Capture the cell that displays the provided text and extract its (X, Y) central coordinate. 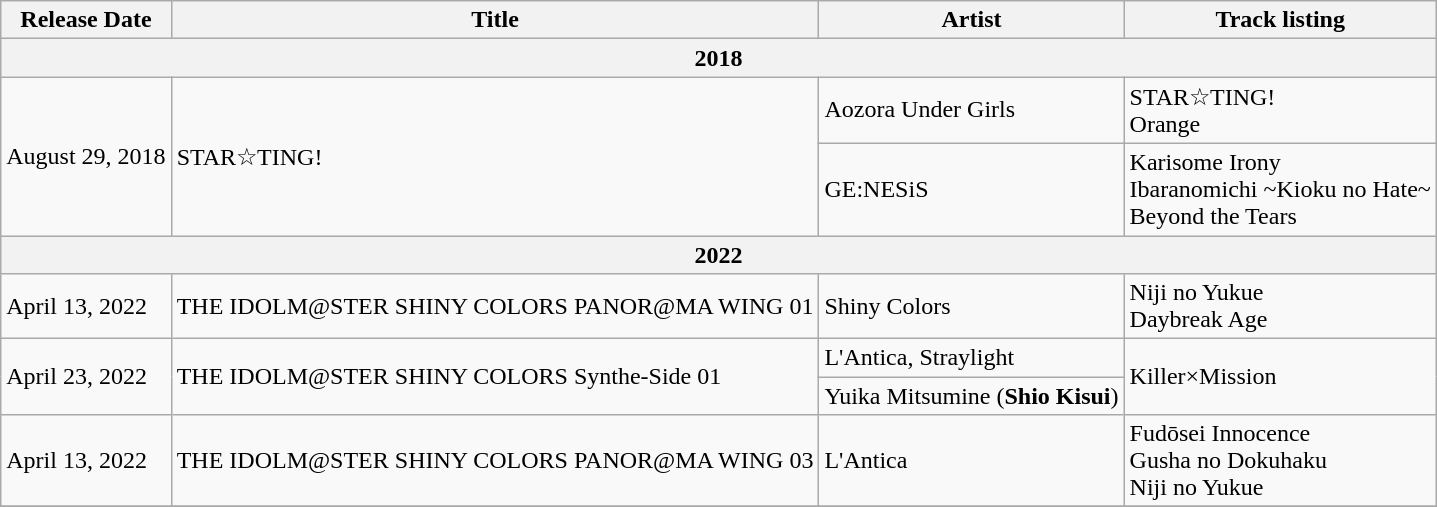
Niji no YukueDaybreak Age (1280, 306)
THE IDOLM@STER SHINY COLORS PANOR@MA WING 01 (495, 306)
STAR☆TING! (495, 156)
STAR☆TING!Orange (1280, 110)
L'Antica (972, 461)
GE:NESiS (972, 189)
Aozora Under Girls (972, 110)
Artist (972, 20)
Shiny Colors (972, 306)
THE IDOLM@STER SHINY COLORS PANOR@MA WING 03 (495, 461)
Title (495, 20)
Yuika Mitsumine (Shio Kisui) (972, 396)
Karisome IronyIbaranomichi ~Kioku no Hate~Beyond the Tears (1280, 189)
2018 (719, 58)
August 29, 2018 (86, 156)
Fudōsei InnocenceGusha no DokuhakuNiji no Yukue (1280, 461)
2022 (719, 255)
Release Date (86, 20)
April 23, 2022 (86, 377)
THE IDOLM@STER SHINY COLORS Synthe-Side 01 (495, 377)
Track listing (1280, 20)
Killer×Mission (1280, 377)
L'Antica, Straylight (972, 358)
